Return (X, Y) of the center of cell containing provided text 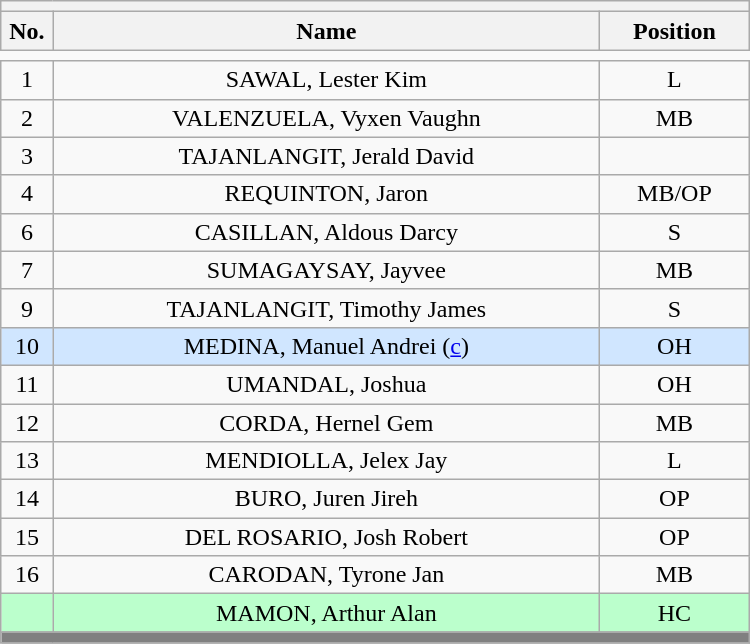
12 (27, 423)
MAMON, Arthur Alan (326, 613)
CORDA, Hernel Gem (326, 423)
HC (675, 613)
15 (27, 537)
4 (27, 194)
No. (27, 31)
SUMAGAYSAY, Jayvee (326, 270)
3 (27, 156)
BURO, Juren Jireh (326, 499)
11 (27, 384)
13 (27, 461)
SAWAL, Lester Kim (326, 80)
16 (27, 575)
VALENZUELA, Vyxen Vaughn (326, 118)
Name (326, 31)
6 (27, 232)
9 (27, 308)
10 (27, 346)
MEDINA, Manuel Andrei (c) (326, 346)
REQUINTON, Jaron (326, 194)
1 (27, 80)
TAJANLANGIT, Timothy James (326, 308)
TAJANLANGIT, Jerald David (326, 156)
MENDIOLLA, Jelex Jay (326, 461)
UMANDAL, Joshua (326, 384)
Position (675, 31)
CARODAN, Tyrone Jan (326, 575)
DEL ROSARIO, Josh Robert (326, 537)
MB/OP (675, 194)
7 (27, 270)
14 (27, 499)
2 (27, 118)
CASILLAN, Aldous Darcy (326, 232)
